Search for the cell housing the specified text and yield its [X, Y] center coordinate. 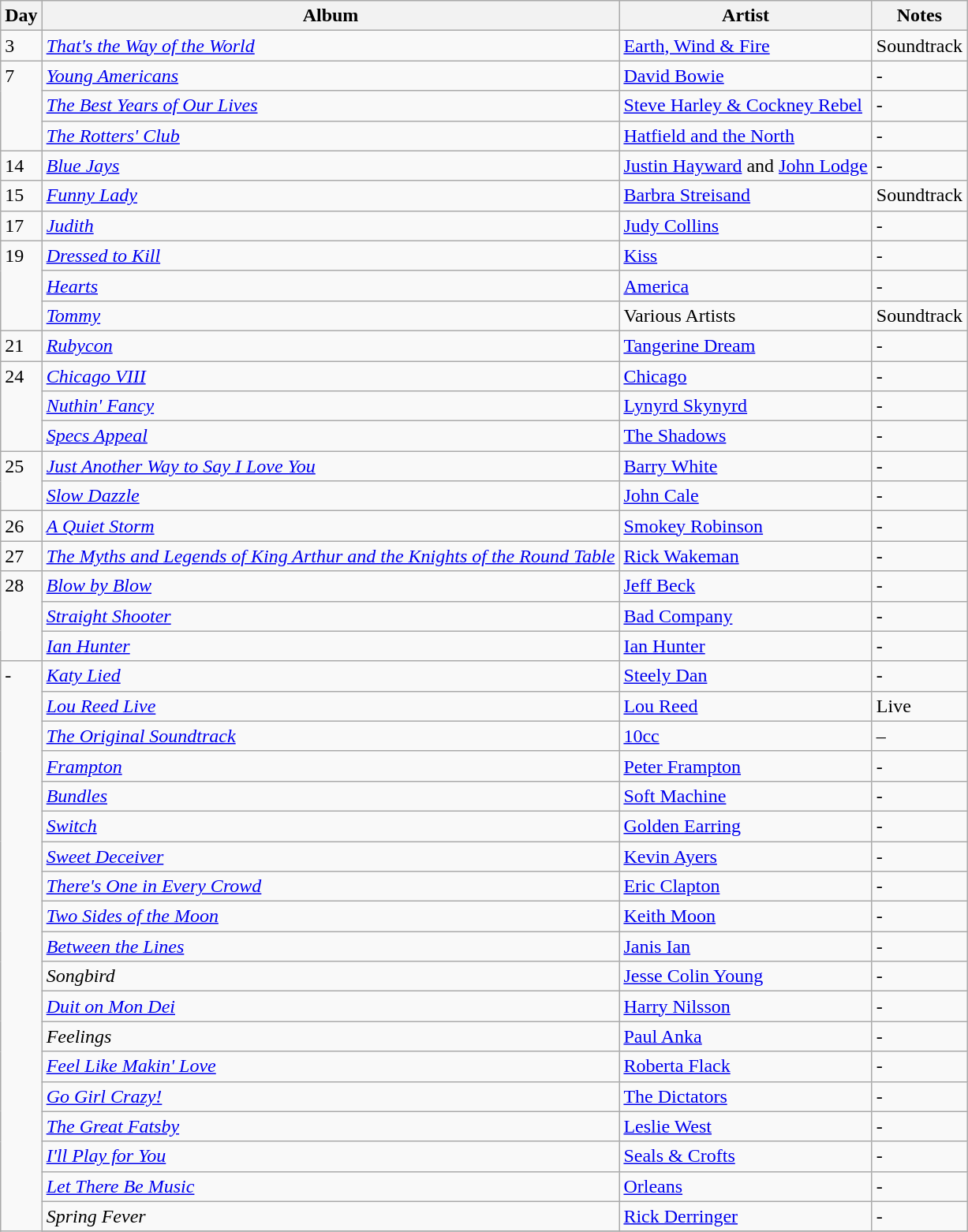
A Quiet Storm [331, 526]
Specs Appeal [331, 436]
Leslie West [746, 1126]
Lynyrd Skynyrd [746, 406]
Eric Clapton [746, 887]
24 [21, 406]
26 [21, 526]
Barbra Streisand [746, 196]
Just Another Way to Say I Love You [331, 466]
There's One in Every Crowd [331, 887]
Duit on Mon Dei [331, 1006]
The Best Years of Our Lives [331, 106]
I'll Play for You [331, 1156]
Blow by Blow [331, 586]
Spring Fever [331, 1216]
Chicago [746, 376]
Smokey Robinson [746, 526]
Seals & Crofts [746, 1156]
Jesse Colin Young [746, 976]
Chicago VIII [331, 376]
Jeff Beck [746, 586]
Tommy [331, 315]
Nuthin' Fancy [331, 406]
Earth, Wind & Fire [746, 46]
Slow Dazzle [331, 496]
Funny Lady [331, 196]
25 [21, 481]
Katy Lied [331, 676]
America [746, 286]
Rubycon [331, 345]
Soft Machine [746, 796]
Judy Collins [746, 226]
7 [21, 106]
Steely Dan [746, 676]
Feel Like Makin' Love [331, 1066]
21 [21, 345]
Kiss [746, 256]
Go Girl Crazy! [331, 1096]
Frampton [331, 766]
Bundles [331, 796]
Artist [746, 16]
Day [21, 16]
Keith Moon [746, 917]
28 [21, 616]
Roberta Flack [746, 1066]
That's the Way of the World [331, 46]
Paul Anka [746, 1036]
Hatfield and the North [746, 136]
John Cale [746, 496]
14 [21, 166]
– [919, 736]
Golden Earring [746, 826]
Young Americans [331, 76]
The Rotters' Club [331, 136]
Steve Harley & Cockney Rebel [746, 106]
Let There Be Music [331, 1186]
Rick Wakeman [746, 556]
The Shadows [746, 436]
Feelings [331, 1036]
15 [21, 196]
17 [21, 226]
Between the Lines [331, 946]
Orleans [746, 1186]
The Great Fatsby [331, 1126]
Justin Hayward and John Lodge [746, 166]
Switch [331, 826]
Dressed to Kill [331, 256]
Tangerine Dream [746, 345]
Lou Reed [746, 706]
Barry White [746, 466]
Hearts [331, 286]
10cc [746, 736]
Blue Jays [331, 166]
27 [21, 556]
Straight Shooter [331, 616]
Sweet Deceiver [331, 856]
Songbird [331, 976]
Janis Ian [746, 946]
Album [331, 16]
The Dictators [746, 1096]
Two Sides of the Moon [331, 917]
Lou Reed Live [331, 706]
Judith [331, 226]
Peter Frampton [746, 766]
The Myths and Legends of King Arthur and the Knights of the Round Table [331, 556]
Notes [919, 16]
The Original Soundtrack [331, 736]
Live [919, 706]
Harry Nilsson [746, 1006]
Kevin Ayers [746, 856]
David Bowie [746, 76]
Rick Derringer [746, 1216]
Various Artists [746, 315]
19 [21, 286]
3 [21, 46]
Bad Company [746, 616]
